Detect which cell encompasses the target text, then output its (X, Y) center coordinate. 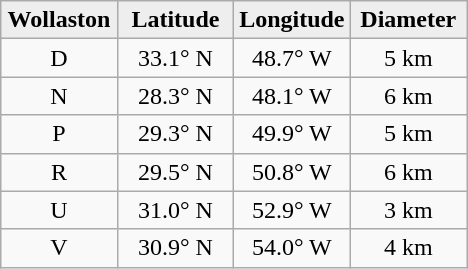
Latitude (175, 20)
4 km (408, 248)
28.3° N (175, 96)
30.9° N (175, 248)
29.3° N (175, 134)
54.0° W (292, 248)
31.0° N (175, 210)
48.7° W (292, 58)
Longitude (292, 20)
D (59, 58)
48.1° W (292, 96)
52.9° W (292, 210)
33.1° N (175, 58)
Diameter (408, 20)
N (59, 96)
29.5° N (175, 172)
Wollaston (59, 20)
R (59, 172)
P (59, 134)
V (59, 248)
U (59, 210)
49.9° W (292, 134)
50.8° W (292, 172)
3 km (408, 210)
